Identify which cell holds the provided text, then report its [x, y] central coordinate. 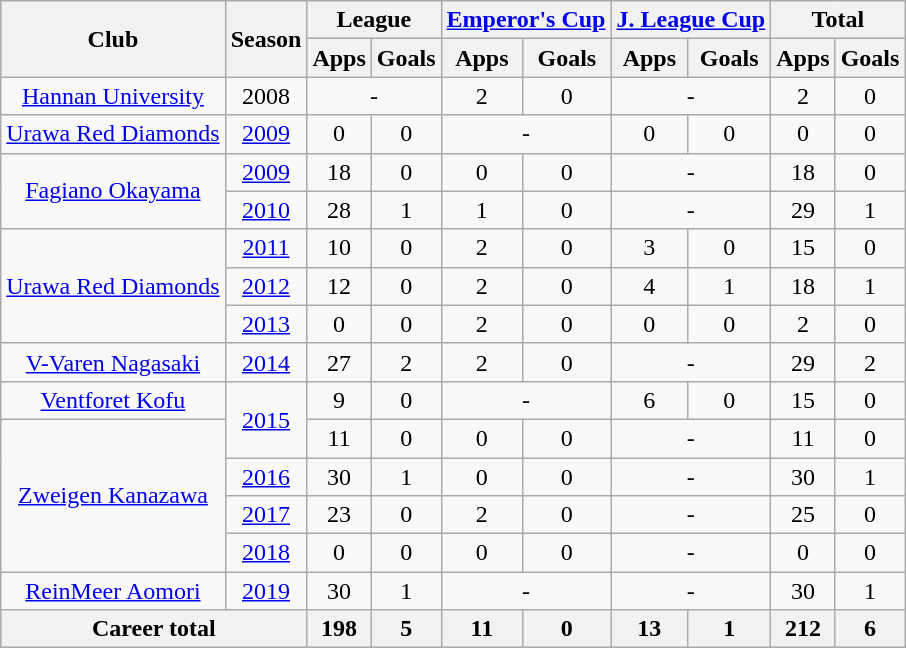
5 [406, 629]
2019 [266, 591]
2008 [266, 96]
25 [803, 515]
2012 [266, 286]
Season [266, 39]
Club [113, 39]
3 [650, 248]
212 [803, 629]
2016 [266, 477]
2018 [266, 553]
Career total [154, 629]
28 [339, 210]
Ventforet Kofu [113, 400]
4 [650, 286]
League [374, 20]
Emperor's Cup [526, 20]
12 [339, 286]
Zweigen Kanazawa [113, 495]
198 [339, 629]
27 [339, 362]
V-Varen Nagasaki [113, 362]
ReinMeer Aomori [113, 591]
Total [838, 20]
2015 [266, 419]
13 [650, 629]
23 [339, 515]
10 [339, 248]
9 [339, 400]
2014 [266, 362]
2010 [266, 210]
2011 [266, 248]
Fagiano Okayama [113, 191]
J. League Cup [691, 20]
Hannan University [113, 96]
2017 [266, 515]
2013 [266, 324]
